Search for the cell housing the specified text and yield its [x, y] center coordinate. 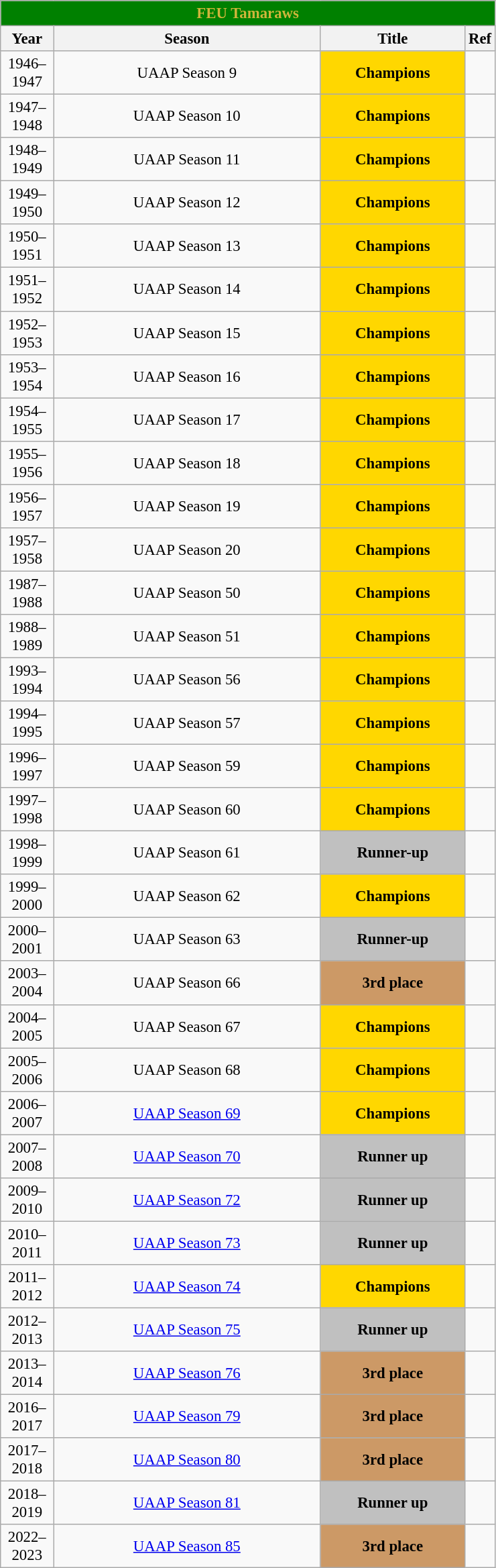
FEU Tamaraws [248, 13]
UAAP Season 60 [187, 809]
UAAP Season 69 [187, 1112]
UAAP Season 62 [187, 896]
Year [27, 39]
UAAP Season 17 [187, 420]
UAAP Season 75 [187, 1330]
Season [187, 39]
2018–2019 [27, 1503]
2007–2008 [27, 1157]
UAAP Season 15 [187, 333]
1955–1956 [27, 463]
1996–1997 [27, 766]
2005–2006 [27, 1069]
UAAP Season 51 [187, 636]
Title [393, 39]
2011–2012 [27, 1287]
1956–1957 [27, 506]
UAAP Season 16 [187, 376]
1947–1948 [27, 117]
2012–2013 [27, 1330]
UAAP Season 74 [187, 1287]
Ref [480, 39]
1957–1958 [27, 550]
UAAP Season 63 [187, 939]
2013–2014 [27, 1373]
UAAP Season 59 [187, 766]
1946–1947 [27, 72]
2003–2004 [27, 984]
UAAP Season 13 [187, 246]
2009–2010 [27, 1200]
1993–1994 [27, 679]
UAAP Season 67 [187, 1027]
2000–2001 [27, 939]
UAAP Season 12 [187, 203]
UAAP Season 56 [187, 679]
1987–1988 [27, 593]
UAAP Season 9 [187, 72]
1999–2000 [27, 896]
UAAP Season 79 [187, 1417]
UAAP Season 81 [187, 1503]
UAAP Season 10 [187, 117]
1988–1989 [27, 636]
UAAP Season 11 [187, 160]
2017–2018 [27, 1460]
UAAP Season 20 [187, 550]
2010–2011 [27, 1243]
2006–2007 [27, 1112]
1953–1954 [27, 376]
UAAP Season 70 [187, 1157]
2022–2023 [27, 1546]
UAAP Season 73 [187, 1243]
1997–1998 [27, 809]
UAAP Season 80 [187, 1460]
1952–1953 [27, 333]
1994–1995 [27, 723]
UAAP Season 85 [187, 1546]
UAAP Season 50 [187, 593]
UAAP Season 72 [187, 1200]
UAAP Season 14 [187, 290]
1998–1999 [27, 853]
1948–1949 [27, 160]
1954–1955 [27, 420]
UAAP Season 19 [187, 506]
UAAP Season 68 [187, 1069]
UAAP Season 66 [187, 984]
UAAP Season 18 [187, 463]
1951–1952 [27, 290]
1949–1950 [27, 203]
2016–2017 [27, 1417]
1950–1951 [27, 246]
UAAP Season 76 [187, 1373]
UAAP Season 57 [187, 723]
2004–2005 [27, 1027]
UAAP Season 61 [187, 853]
